Provide the (x, y) coordinate of the cell's center where the given text is located.  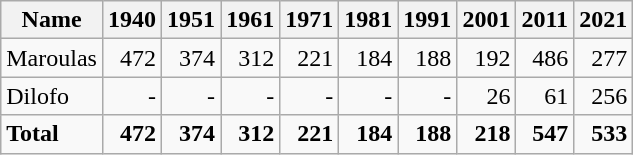
1940 (132, 20)
26 (486, 96)
2001 (486, 20)
1991 (428, 20)
61 (545, 96)
192 (486, 58)
277 (604, 58)
1971 (310, 20)
547 (545, 134)
218 (486, 134)
2011 (545, 20)
1951 (192, 20)
Name (52, 20)
1961 (250, 20)
2021 (604, 20)
1981 (368, 20)
Total (52, 134)
486 (545, 58)
533 (604, 134)
Maroulas (52, 58)
Dilofo (52, 96)
256 (604, 96)
